For the text-containing cell, return its midpoint in [x, y] coordinate format. 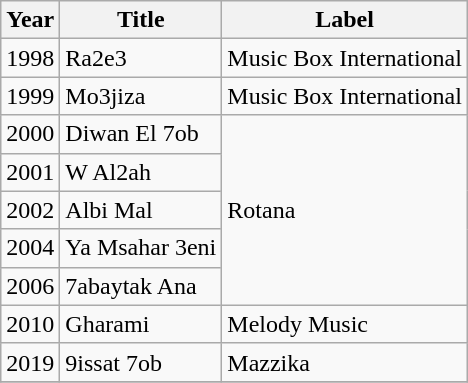
Albi Mal [141, 210]
Mazzika [345, 362]
W Al2ah [141, 172]
Ya Msahar 3eni [141, 248]
Title [141, 20]
Melody Music [345, 324]
Label [345, 20]
1999 [30, 96]
2002 [30, 210]
2019 [30, 362]
1998 [30, 58]
Diwan El 7ob [141, 134]
2010 [30, 324]
7abaytak Ana [141, 286]
2004 [30, 248]
9issat 7ob [141, 362]
2006 [30, 286]
Mo3jiza [141, 96]
Year [30, 20]
Ra2e3 [141, 58]
2000 [30, 134]
Rotana [345, 210]
Gharami [141, 324]
2001 [30, 172]
